Extract the (x, y) coordinate from the center of the cell holding the provided text.  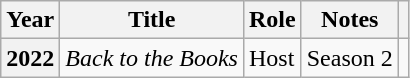
2022 (30, 58)
Notes (350, 20)
Season 2 (350, 58)
Year (30, 20)
Host (272, 58)
Role (272, 20)
Title (152, 20)
Back to the Books (152, 58)
